Return [X, Y] of the center of cell containing provided text 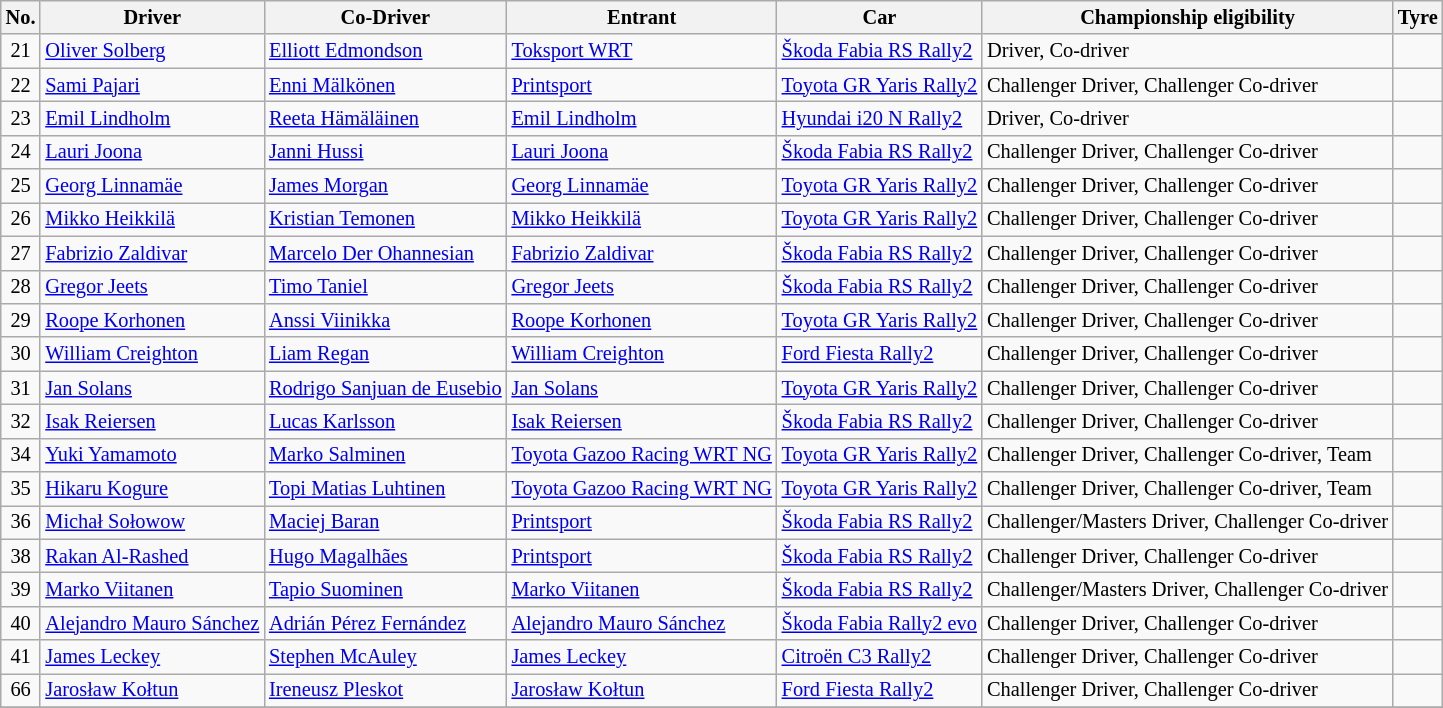
31 [21, 388]
Stephen McAuley [385, 657]
29 [21, 320]
Kristian Temonen [385, 219]
Entrant [642, 17]
Marko Salminen [385, 455]
Tyre [1418, 17]
66 [21, 690]
Rodrigo Sanjuan de Eusebio [385, 388]
Enni Mälkönen [385, 85]
Tapio Suominen [385, 589]
No. [21, 17]
James Morgan [385, 186]
Ireneusz Pleskot [385, 690]
Rakan Al-Rashed [152, 556]
38 [21, 556]
23 [21, 118]
Michał Sołowow [152, 522]
25 [21, 186]
Yuki Yamamoto [152, 455]
22 [21, 85]
Co-Driver [385, 17]
Toksport WRT [642, 51]
Timo Taniel [385, 287]
Škoda Fabia Rally2 evo [880, 623]
27 [21, 253]
Hugo Magalhães [385, 556]
Citroën C3 Rally2 [880, 657]
Elliott Edmondson [385, 51]
30 [21, 354]
26 [21, 219]
Oliver Solberg [152, 51]
34 [21, 455]
40 [21, 623]
Marcelo Der Ohannesian [385, 253]
Sami Pajari [152, 85]
Maciej Baran [385, 522]
35 [21, 489]
Driver [152, 17]
36 [21, 522]
21 [21, 51]
Hyundai i20 N Rally2 [880, 118]
Lucas Karlsson [385, 421]
Anssi Viinikka [385, 320]
39 [21, 589]
Hikaru Kogure [152, 489]
41 [21, 657]
Car [880, 17]
Liam Regan [385, 354]
Janni Hussi [385, 152]
Topi Matias Luhtinen [385, 489]
Adrián Pérez Fernández [385, 623]
Championship eligibility [1188, 17]
24 [21, 152]
32 [21, 421]
28 [21, 287]
Reeta Hämäläinen [385, 118]
